Search for the cell housing the specified text and yield its (X, Y) center coordinate. 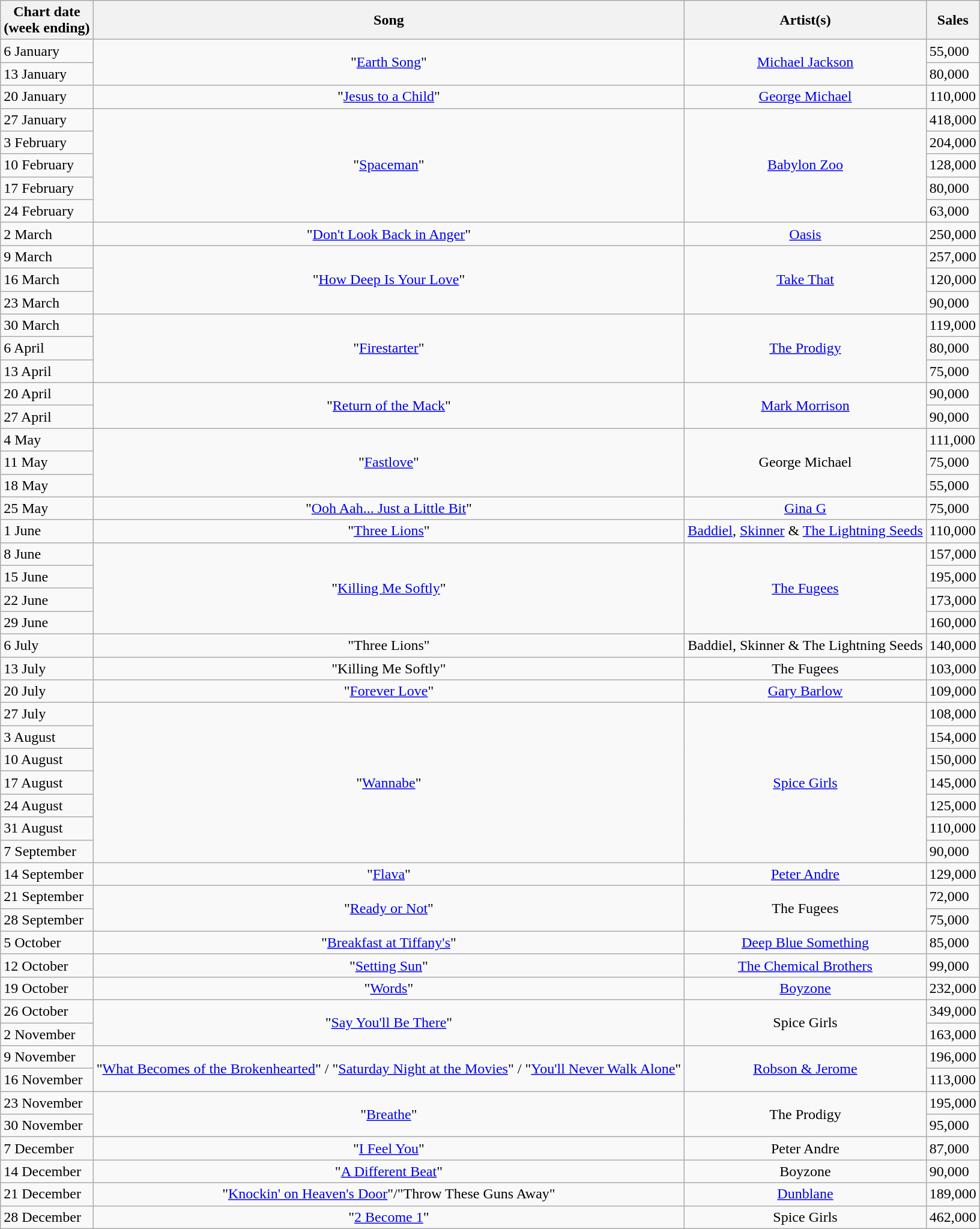
22 June (47, 599)
30 March (47, 326)
87,000 (952, 1149)
6 April (47, 348)
7 September (47, 851)
25 May (47, 508)
16 March (47, 279)
119,000 (952, 326)
257,000 (952, 256)
145,000 (952, 783)
"How Deep Is Your Love" (389, 279)
63,000 (952, 211)
1 June (47, 531)
8 June (47, 554)
18 May (47, 485)
150,000 (952, 760)
2 March (47, 234)
"Knockin' on Heaven's Door"/"Throw These Guns Away" (389, 1194)
"Don't Look Back in Anger" (389, 234)
9 November (47, 1057)
20 January (47, 97)
24 February (47, 211)
28 September (47, 920)
27 January (47, 120)
173,000 (952, 599)
"2 Become 1" (389, 1217)
Gary Barlow (806, 691)
120,000 (952, 279)
Michael Jackson (806, 62)
Mark Morrison (806, 405)
Gina G (806, 508)
85,000 (952, 942)
418,000 (952, 120)
6 January (47, 51)
"Spaceman" (389, 165)
462,000 (952, 1217)
108,000 (952, 714)
"Earth Song" (389, 62)
"Return of the Mack" (389, 405)
23 November (47, 1103)
6 July (47, 645)
"Setting Sun" (389, 965)
"Say You'll Be There" (389, 1022)
95,000 (952, 1126)
17 February (47, 188)
20 April (47, 394)
Song (389, 20)
10 February (47, 165)
204,000 (952, 142)
140,000 (952, 645)
28 December (47, 1217)
"Words" (389, 988)
250,000 (952, 234)
Dunblane (806, 1194)
13 July (47, 669)
14 December (47, 1171)
111,000 (952, 440)
Chart date(week ending) (47, 20)
21 September (47, 897)
21 December (47, 1194)
24 August (47, 806)
Artist(s) (806, 20)
"Fastlove" (389, 463)
20 July (47, 691)
349,000 (952, 1011)
13 April (47, 371)
7 December (47, 1149)
5 October (47, 942)
The Chemical Brothers (806, 965)
"Ooh Aah... Just a Little Bit" (389, 508)
"Breathe" (389, 1114)
27 April (47, 417)
Oasis (806, 234)
125,000 (952, 806)
Sales (952, 20)
163,000 (952, 1034)
19 October (47, 988)
Take That (806, 279)
17 August (47, 783)
3 August (47, 737)
189,000 (952, 1194)
"Ready or Not" (389, 908)
129,000 (952, 874)
"I Feel You" (389, 1149)
"What Becomes of the Brokenhearted" / "Saturday Night at the Movies" / "You'll Never Walk Alone" (389, 1069)
14 September (47, 874)
4 May (47, 440)
154,000 (952, 737)
128,000 (952, 165)
109,000 (952, 691)
29 June (47, 622)
2 November (47, 1034)
26 October (47, 1011)
3 February (47, 142)
160,000 (952, 622)
Robson & Jerome (806, 1069)
15 June (47, 577)
99,000 (952, 965)
"Forever Love" (389, 691)
23 March (47, 302)
"Jesus to a Child" (389, 97)
113,000 (952, 1080)
27 July (47, 714)
13 January (47, 74)
196,000 (952, 1057)
"Breakfast at Tiffany's" (389, 942)
9 March (47, 256)
"A Different Beat" (389, 1171)
103,000 (952, 669)
Babylon Zoo (806, 165)
Deep Blue Something (806, 942)
"Wannabe" (389, 783)
30 November (47, 1126)
11 May (47, 463)
12 October (47, 965)
"Flava" (389, 874)
16 November (47, 1080)
31 August (47, 828)
72,000 (952, 897)
10 August (47, 760)
"Firestarter" (389, 348)
232,000 (952, 988)
157,000 (952, 554)
